Locate the cell with the specified text and output its (X, Y) center coordinate. 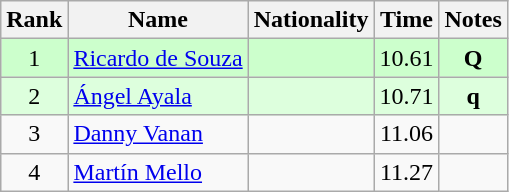
Danny Vanan (158, 134)
11.06 (406, 134)
Nationality (311, 20)
10.61 (406, 58)
10.71 (406, 96)
Time (406, 20)
2 (34, 96)
Ricardo de Souza (158, 58)
1 (34, 58)
11.27 (406, 172)
Name (158, 20)
Notes (473, 20)
q (473, 96)
Rank (34, 20)
3 (34, 134)
Ángel Ayala (158, 96)
Q (473, 58)
Martín Mello (158, 172)
4 (34, 172)
